Search for the cell housing the specified text and yield its (X, Y) center coordinate. 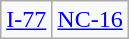
NC-16 (90, 20)
I-77 (26, 20)
